From the cell containing the given text, extract its center point as [X, Y] coordinate. 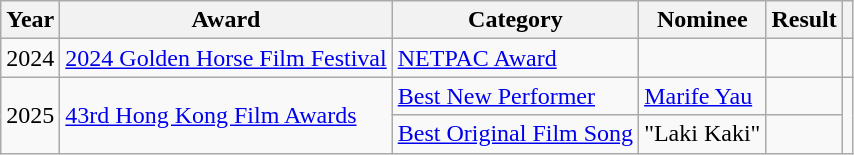
2024 Golden Horse Film Festival [226, 58]
"Laki Kaki" [702, 134]
43rd Hong Kong Film Awards [226, 115]
2025 [30, 115]
Marife Yau [702, 96]
Best New Performer [515, 96]
Result [804, 20]
2024 [30, 58]
Best Original Film Song [515, 134]
Nominee [702, 20]
Category [515, 20]
NETPAC Award [515, 58]
Award [226, 20]
Year [30, 20]
